From the cell containing the given text, extract its center point as [X, Y] coordinate. 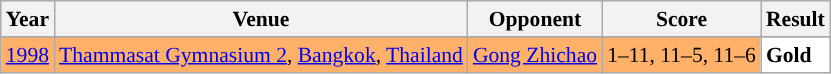
Thammasat Gymnasium 2, Bangkok, Thailand [261, 55]
Opponent [535, 19]
Year [28, 19]
Result [796, 19]
Venue [261, 19]
Gold [796, 55]
1998 [28, 55]
Gong Zhichao [535, 55]
1–11, 11–5, 11–6 [682, 55]
Score [682, 19]
